From the cell containing the given text, extract its center point as [X, Y] coordinate. 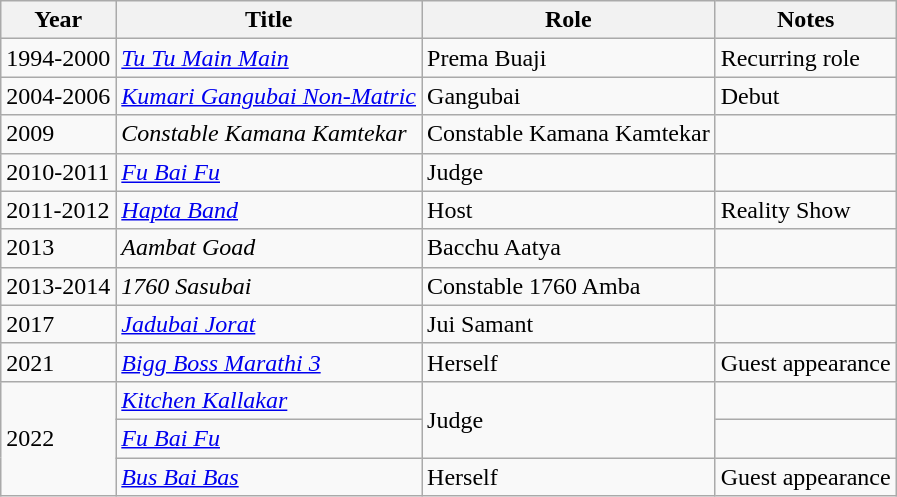
Gangubai [569, 96]
Kitchen Kallakar [269, 400]
Recurring role [806, 58]
Year [58, 20]
Prema Buaji [569, 58]
Jui Samant [569, 324]
2017 [58, 324]
Title [269, 20]
Bigg Boss Marathi 3 [269, 362]
2013-2014 [58, 286]
2009 [58, 134]
Kumari Gangubai Non-Matric [269, 96]
2010-2011 [58, 172]
2022 [58, 438]
Tu Tu Main Main [269, 58]
2013 [58, 248]
Debut [806, 96]
Constable 1760 Amba [569, 286]
Notes [806, 20]
Bus Bai Bas [269, 477]
2021 [58, 362]
Hapta Band [269, 210]
Host [569, 210]
Reality Show [806, 210]
Bacchu Aatya [569, 248]
Jadubai Jorat [269, 324]
2004-2006 [58, 96]
Aambat Goad [269, 248]
2011-2012 [58, 210]
Role [569, 20]
1760 Sasubai [269, 286]
1994-2000 [58, 58]
